Pinpoint the cell where the given text exists, returning its [x, y] midpoint coordinate. 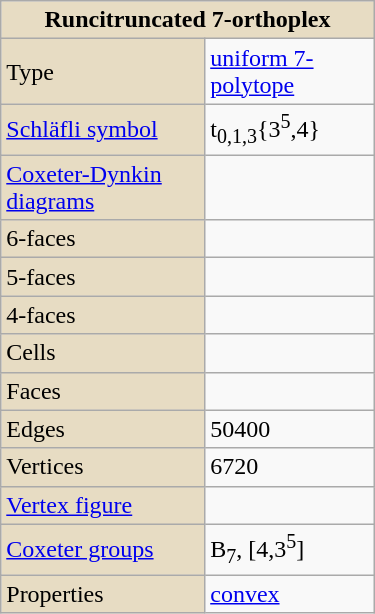
6720 [290, 467]
Faces [103, 391]
Coxeter-Dynkin diagrams [103, 188]
Schläfli symbol [103, 130]
Edges [103, 429]
Runcitruncated 7-orthoplex [188, 20]
5-faces [103, 277]
uniform 7-polytope [290, 72]
Properties [103, 594]
6-faces [103, 239]
t0,1,3{35,4} [290, 130]
B7, [4,35] [290, 550]
Vertices [103, 467]
50400 [290, 429]
Vertex figure [103, 505]
Type [103, 72]
convex [290, 594]
4-faces [103, 315]
Coxeter groups [103, 550]
Cells [103, 353]
